Output the (X, Y) coordinate of the center of the cell containing the given text.  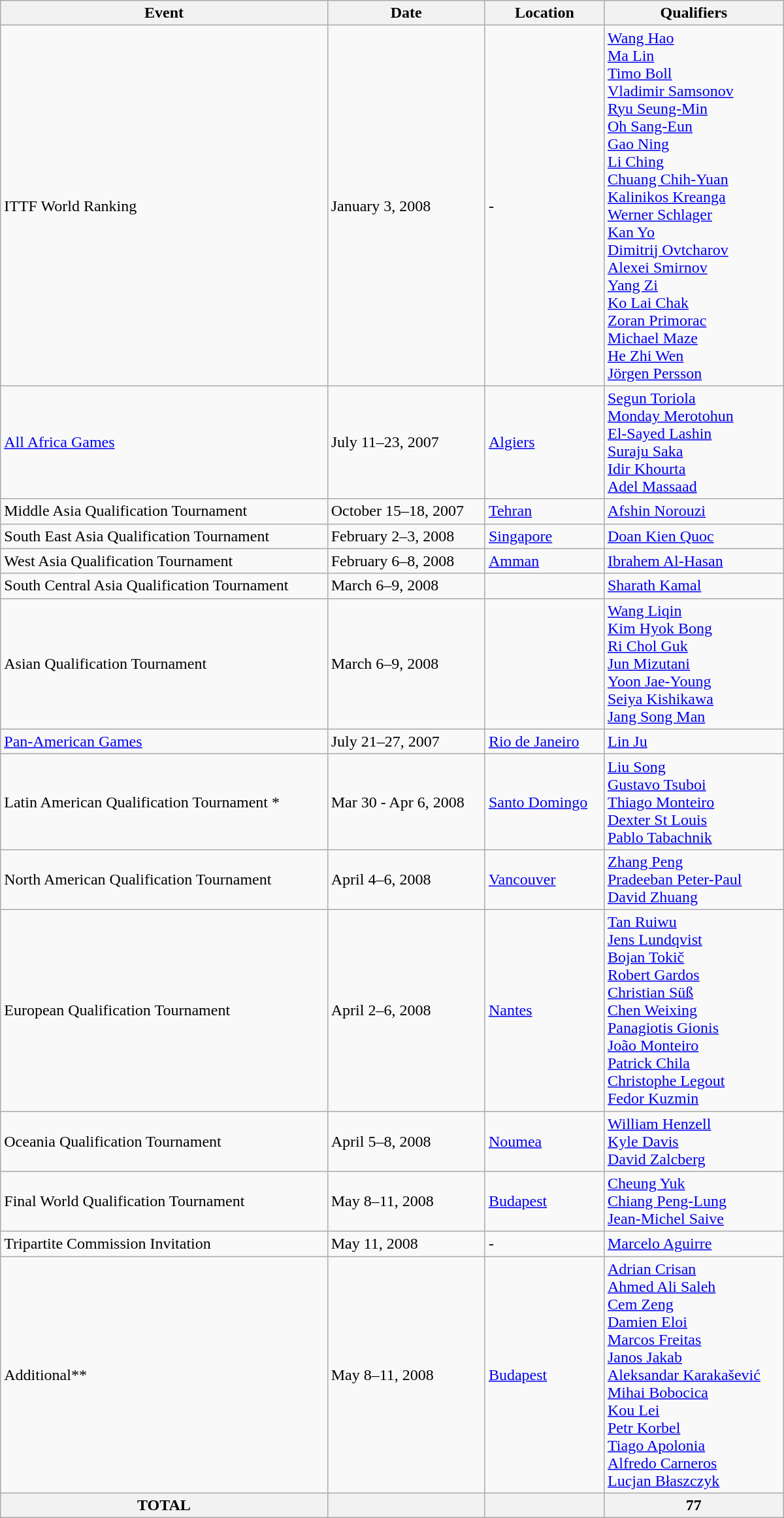
Noumea (544, 1141)
Mar 30 - Apr 6, 2008 (406, 801)
All Africa Games (164, 442)
Liu Song Gustavo Tsuboi Thiago Monteiro Dexter St Louis Pablo Tabachnik (694, 801)
Singapore (544, 536)
February 2–3, 2008 (406, 536)
Algiers (544, 442)
January 3, 2008 (406, 205)
West Asia Qualification Tournament (164, 561)
Pan-American Games (164, 741)
South East Asia Qualification Tournament (164, 536)
Lin Ju (694, 741)
Nantes (544, 1010)
Vancouver (544, 879)
Cheung Yuk Chiang Peng-Lung Jean-Michel Saive (694, 1202)
Asian Qualification Tournament (164, 664)
European Qualification Tournament (164, 1010)
Marcelo Aguirre (694, 1244)
April 4–6, 2008 (406, 879)
April 2–6, 2008 (406, 1010)
July 11–23, 2007 (406, 442)
July 21–27, 2007 (406, 741)
Segun Toriola Monday Merotohun El-Sayed Lashin Suraju Saka Idir Khourta Adel Massaad (694, 442)
Tehran (544, 511)
Middle Asia Qualification Tournament (164, 511)
77 (694, 1506)
North American Qualification Tournament (164, 879)
Zhang Peng Pradeeban Peter-Paul David Zhuang (694, 879)
South Central Asia Qualification Tournament (164, 586)
February 6–8, 2008 (406, 561)
Latin American Qualification Tournament * (164, 801)
Tripartite Commission Invitation (164, 1244)
Qualifiers (694, 13)
October 15–18, 2007 (406, 511)
Additional** (164, 1375)
Amman (544, 561)
Date (406, 13)
Wang Liqin Kim Hyok Bong Ri Chol Guk Jun Mizutani Yoon Jae-Young Seiya Kishikawa Jang Song Man (694, 664)
TOTAL (164, 1506)
Oceania Qualification Tournament (164, 1141)
Doan Kien Quoc (694, 536)
Final World Qualification Tournament (164, 1202)
William Henzell Kyle Davis David Zalcberg (694, 1141)
Afshin Norouzi (694, 511)
Santo Domingo (544, 801)
Rio de Janeiro (544, 741)
ITTF World Ranking (164, 205)
May 11, 2008 (406, 1244)
April 5–8, 2008 (406, 1141)
Sharath Kamal (694, 586)
Ibrahem Al-Hasan (694, 561)
Location (544, 13)
Event (164, 13)
